Extract the [X, Y] coordinate from the center of the cell holding the provided text.  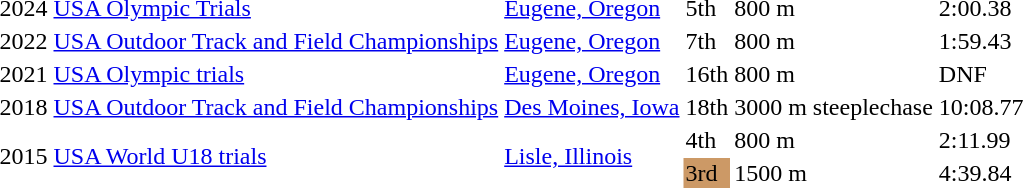
7th [707, 41]
18th [707, 107]
3000 m steeplechase [834, 107]
Des Moines, Iowa [592, 107]
1500 m [834, 173]
16th [707, 74]
4th [707, 140]
USA World U18 trials [276, 156]
Lisle, Illinois [592, 156]
3rd [707, 173]
USA Olympic trials [276, 74]
